Identify which cell holds the provided text, then report its [X, Y] central coordinate. 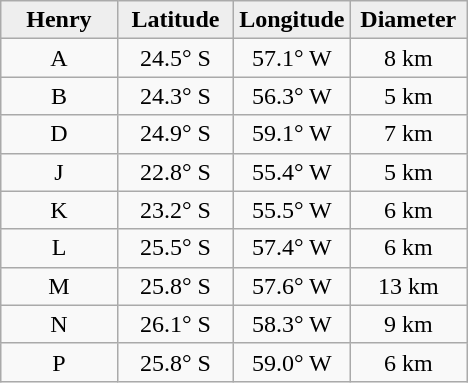
A [59, 58]
13 km [408, 286]
K [59, 210]
24.5° S [175, 58]
B [59, 96]
58.3° W [292, 324]
55.5° W [292, 210]
59.0° W [292, 362]
D [59, 134]
24.3° S [175, 96]
L [59, 248]
57.1° W [292, 58]
Longitude [292, 20]
55.4° W [292, 172]
P [59, 362]
56.3° W [292, 96]
Latitude [175, 20]
57.6° W [292, 286]
57.4° W [292, 248]
23.2° S [175, 210]
26.1° S [175, 324]
Henry [59, 20]
22.8° S [175, 172]
7 km [408, 134]
9 km [408, 324]
24.9° S [175, 134]
59.1° W [292, 134]
Diameter [408, 20]
25.5° S [175, 248]
8 km [408, 58]
M [59, 286]
J [59, 172]
N [59, 324]
